Scan for the cell matching the given text and deliver its [X, Y] coordinate at center. 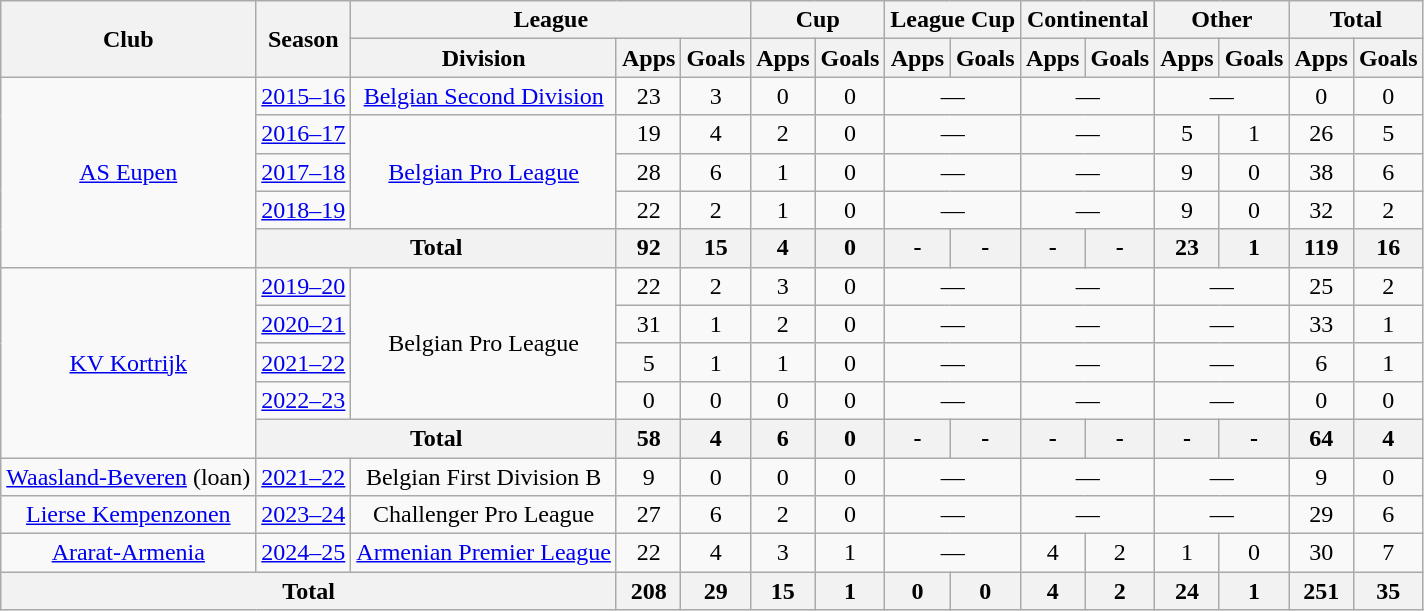
2024–25 [304, 553]
2019–20 [304, 286]
2018–19 [304, 210]
AS Eupen [128, 172]
League Cup [953, 20]
Challenger Pro League [484, 515]
Waasland-Beveren (loan) [128, 477]
Other [1222, 20]
2020–21 [304, 324]
32 [1321, 210]
Belgian Second Division [484, 96]
Continental [1088, 20]
64 [1321, 438]
35 [1388, 591]
2015–16 [304, 96]
33 [1321, 324]
27 [648, 515]
League [551, 20]
2022–23 [304, 400]
Division [484, 58]
2016–17 [304, 134]
28 [648, 172]
251 [1321, 591]
2017–18 [304, 172]
92 [648, 248]
7 [1388, 553]
2023–24 [304, 515]
25 [1321, 286]
26 [1321, 134]
119 [1321, 248]
31 [648, 324]
19 [648, 134]
24 [1187, 591]
Belgian First Division B [484, 477]
58 [648, 438]
38 [1321, 172]
208 [648, 591]
KV Kortrijk [128, 362]
Cup [818, 20]
Armenian Premier League [484, 553]
30 [1321, 553]
Ararat-Armenia [128, 553]
Season [304, 39]
16 [1388, 248]
Club [128, 39]
Lierse Kempenzonen [128, 515]
